Search for the cell housing the specified text and yield its [X, Y] center coordinate. 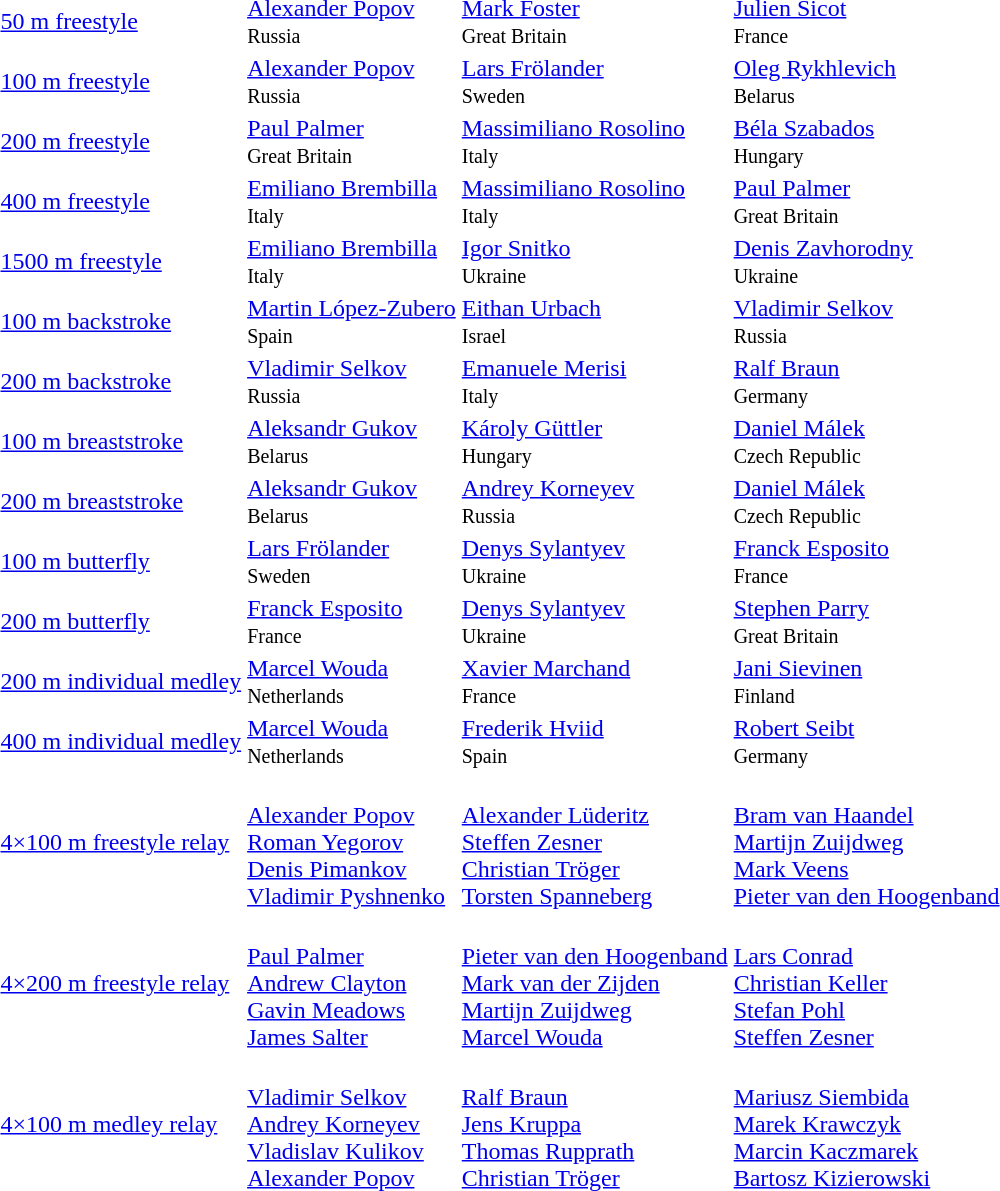
Eithan UrbachIsrael [594, 322]
Paul PalmerGreat Britain [352, 142]
Franck EspositoFrance [352, 622]
Paul Palmer Andrew Clayton Gavin Meadows James Salter [352, 983]
Emanuele MerisiItaly [594, 382]
Frederik HviidSpain [594, 742]
Xavier MarchandFrance [594, 682]
Vladimir SelkovRussia [352, 382]
Alexander PopovRussia [352, 82]
Pieter van den Hoogenband Mark van der Zijden Martijn Zuijdweg Marcel Wouda [594, 983]
Andrey KorneyevRussia [594, 502]
Alexander Lüderitz Steffen Zesner Christian Tröger Torsten Spanneberg [594, 842]
Károly GüttlerHungary [594, 442]
Martin López-ZuberoSpain [352, 322]
Alexander Popov Roman Yegorov Denis Pimankov Vladimir Pyshnenko [352, 842]
Igor SnitkoUkraine [594, 262]
